Provide the [X, Y] coordinate of the cell's center where the given text is located.  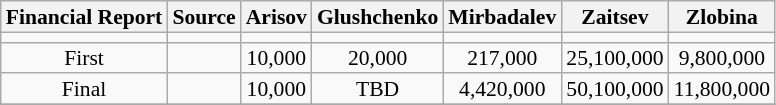
Source [204, 16]
11,800,000 [722, 90]
50,100,000 [614, 90]
20,000 [378, 58]
Arisov [276, 16]
Final [84, 90]
TBD [378, 90]
First [84, 58]
25,100,000 [614, 58]
217,000 [502, 58]
Glushchenko [378, 16]
4,420,000 [502, 90]
Financial Report [84, 16]
Mirbadalev [502, 16]
Zaitsev [614, 16]
Zlobina [722, 16]
9,800,000 [722, 58]
